Find where the given text appears and provide that cell's center as [X, Y] coordinate. 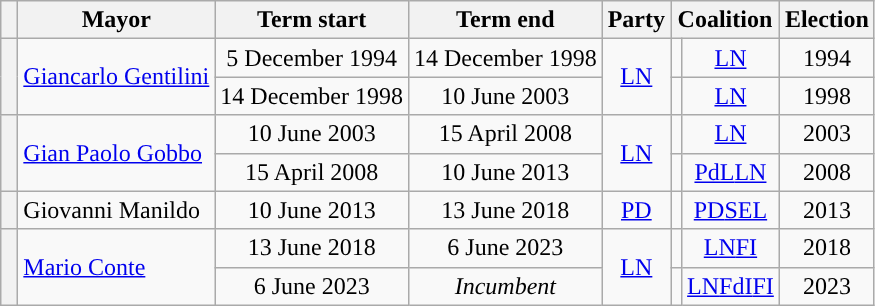
2023 [826, 286]
Coalition [726, 20]
2013 [826, 210]
2018 [826, 248]
Giancarlo Gentilini [116, 77]
2003 [826, 134]
5 December 1994 [312, 58]
Election [826, 20]
2008 [826, 172]
Term end [505, 20]
LNFI [731, 248]
Mario Conte [116, 267]
PdLLN [731, 172]
PD [636, 210]
LNFdIFI [731, 286]
Incumbent [505, 286]
PDSEL [731, 210]
Mayor [116, 20]
Term start [312, 20]
Party [636, 20]
Gian Paolo Gobbo [116, 153]
Giovanni Manildo [116, 210]
1998 [826, 96]
1994 [826, 58]
